Locate the cell with the specified text and output its (x, y) center coordinate. 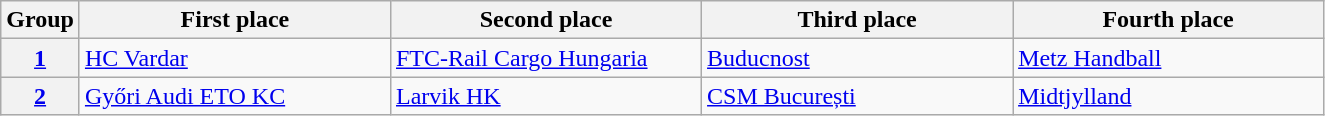
HC Vardar (234, 58)
First place (234, 20)
FTC-Rail Cargo Hungaria (546, 58)
Győri Audi ETO KC (234, 96)
Group (40, 20)
CSM București (858, 96)
Fourth place (1168, 20)
Second place (546, 20)
Third place (858, 20)
Midtjylland (1168, 96)
Buducnost (858, 58)
1 (40, 58)
2 (40, 96)
Metz Handball (1168, 58)
Larvik HK (546, 96)
